Detect which cell encompasses the target text, then output its (X, Y) center coordinate. 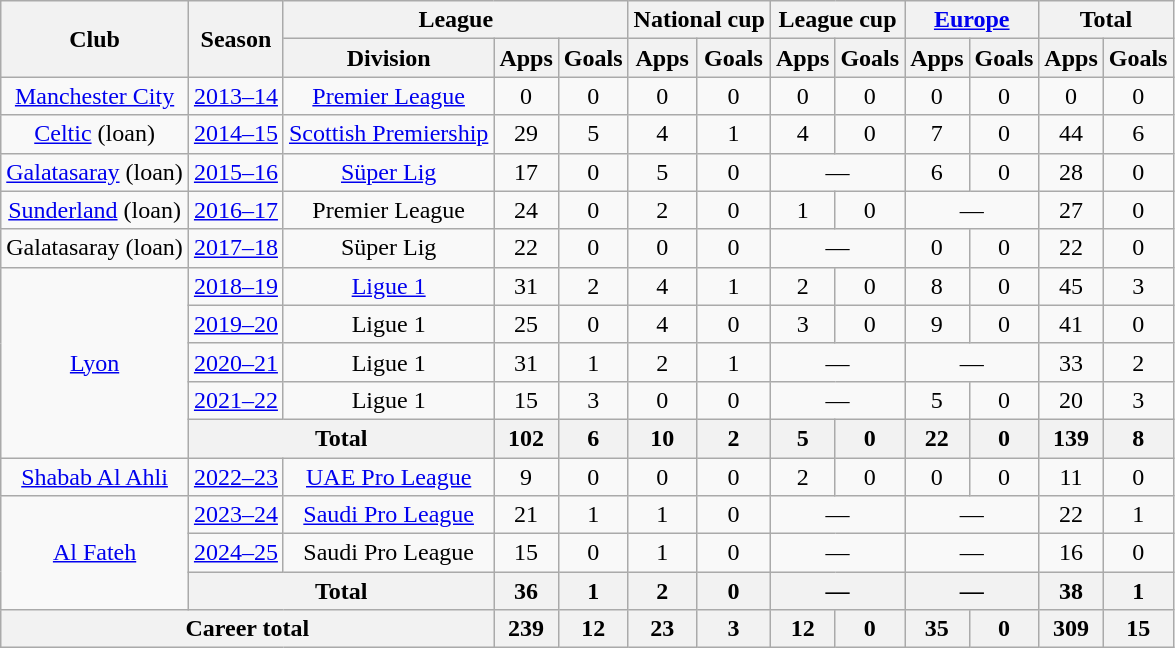
139 (1071, 438)
309 (1071, 629)
Scottish Premiership (388, 134)
2015–16 (236, 172)
35 (937, 629)
Shabab Al Ahli (95, 477)
2013–14 (236, 96)
10 (662, 438)
20 (1071, 400)
Season (236, 39)
2022–23 (236, 477)
11 (1071, 477)
27 (1071, 210)
Career total (248, 629)
Celtic (loan) (95, 134)
2014–15 (236, 134)
36 (526, 591)
41 (1071, 324)
UAE Pro League (388, 477)
16 (1071, 553)
23 (662, 629)
45 (1071, 286)
Manchester City (95, 96)
2017–18 (236, 248)
29 (526, 134)
239 (526, 629)
38 (1071, 591)
28 (1071, 172)
2023–24 (236, 515)
33 (1071, 362)
Sunderland (loan) (95, 210)
Division (388, 58)
Club (95, 39)
2021–22 (236, 400)
24 (526, 210)
Lyon (95, 362)
21 (526, 515)
Europe (972, 20)
102 (526, 438)
Al Fateh (95, 553)
League cup (837, 20)
2016–17 (236, 210)
7 (937, 134)
2018–19 (236, 286)
2020–21 (236, 362)
17 (526, 172)
25 (526, 324)
National cup (699, 20)
2019–20 (236, 324)
League (456, 20)
44 (1071, 134)
2024–25 (236, 553)
